Find where the given text appears and provide that cell's center as [X, Y] coordinate. 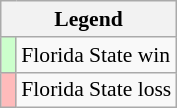
Legend [89, 19]
Florida State loss [96, 90]
Florida State win [96, 55]
